Capture the cell that displays the provided text and extract its [X, Y] central coordinate. 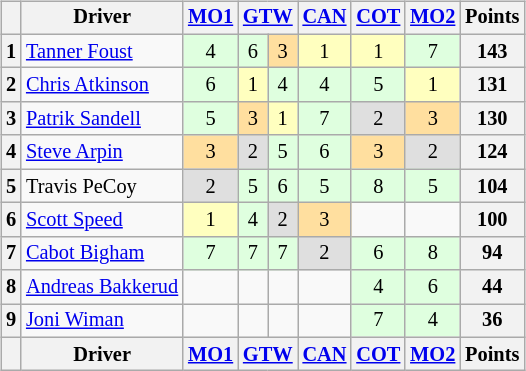
143 [492, 51]
Travis PeCoy [102, 186]
Joni Wiman [102, 321]
36 [492, 321]
Scott Speed [102, 220]
100 [492, 220]
94 [492, 253]
Patrik Sandell [102, 119]
124 [492, 152]
9 [11, 321]
44 [492, 287]
131 [492, 85]
Tanner Foust [102, 51]
Chris Atkinson [102, 85]
Andreas Bakkerud [102, 287]
Cabot Bigham [102, 253]
130 [492, 119]
Steve Arpin [102, 152]
104 [492, 186]
